Find where the given text appears and provide that cell's center as (X, Y) coordinate. 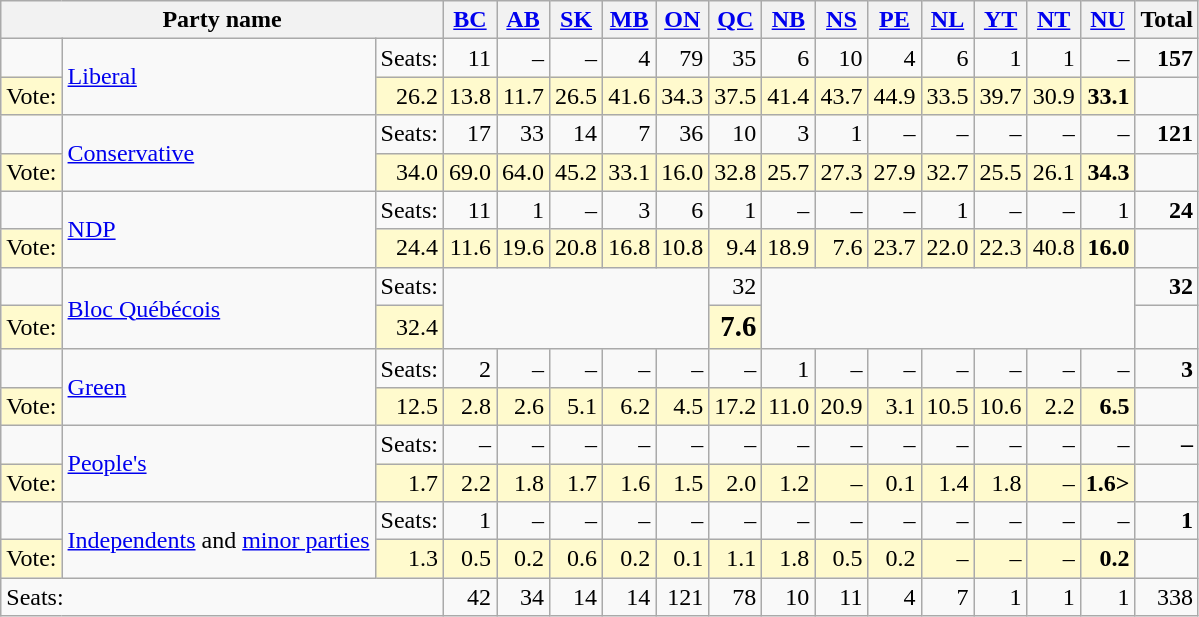
32.8 (736, 172)
16.8 (630, 248)
PE (894, 20)
12.5 (409, 406)
4.5 (682, 406)
35 (736, 58)
40.8 (1054, 248)
1.5 (682, 483)
1.4 (948, 483)
9.4 (736, 248)
Green (218, 387)
0.6 (576, 559)
27.9 (894, 172)
2.6 (522, 406)
33 (522, 134)
NDP (218, 229)
11.0 (788, 406)
42 (470, 597)
41.4 (788, 96)
Total (1167, 20)
26.1 (1054, 172)
13.8 (470, 96)
43.7 (842, 96)
2.0 (736, 483)
23.7 (894, 248)
24.4 (409, 248)
41.6 (630, 96)
79 (682, 58)
6.2 (630, 406)
36 (682, 134)
26.2 (409, 96)
1.6 (630, 483)
1.1 (736, 559)
78 (736, 597)
27.3 (842, 172)
NS (842, 20)
24 (1167, 210)
17.2 (736, 406)
AB (522, 20)
NL (948, 20)
People's (218, 463)
Conservative (218, 153)
22.3 (1000, 248)
19.6 (522, 248)
18.9 (788, 248)
25.7 (788, 172)
1.3 (409, 559)
20.8 (576, 248)
2.8 (470, 406)
ON (682, 20)
34 (522, 597)
Liberal (218, 77)
338 (1167, 597)
11.7 (522, 96)
1.2 (788, 483)
SK (576, 20)
3.1 (894, 406)
10.6 (1000, 406)
Independents and minor parties (218, 540)
20.9 (842, 406)
33.5 (948, 96)
34.0 (409, 172)
32.4 (409, 327)
Bloc Québécois (218, 308)
NB (788, 20)
10.5 (948, 406)
22.0 (948, 248)
37.5 (736, 96)
64.0 (522, 172)
25.5 (1000, 172)
39.7 (1000, 96)
Party name (222, 20)
11.6 (470, 248)
5.1 (576, 406)
32.7 (948, 172)
30.9 (1054, 96)
157 (1167, 58)
1.6> (1108, 483)
44.9 (894, 96)
MB (630, 20)
NU (1108, 20)
69.0 (470, 172)
YT (1000, 20)
2 (470, 368)
6.5 (1108, 406)
NT (1054, 20)
QC (736, 20)
45.2 (576, 172)
10.8 (682, 248)
BC (470, 20)
26.5 (576, 96)
17 (470, 134)
